Detect which cell encompasses the target text, then output its (x, y) center coordinate. 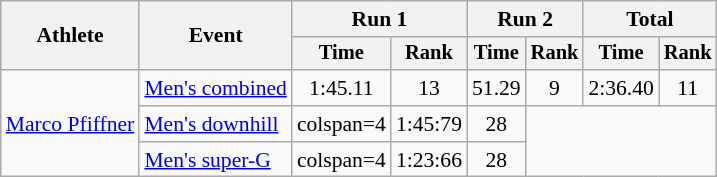
Men's combined (216, 88)
Total (650, 19)
Marco Pfiffner (70, 124)
9 (555, 88)
2:36.40 (620, 88)
Athlete (70, 36)
1:45:79 (429, 124)
1:45.11 (342, 88)
Men's downhill (216, 124)
Event (216, 36)
28 (496, 124)
Run 1 (380, 19)
51.29 (496, 88)
13 (429, 88)
11 (688, 88)
Run 2 (525, 19)
colspan=4 (342, 124)
